Scan for the cell matching the given text and deliver its (x, y) coordinate at center. 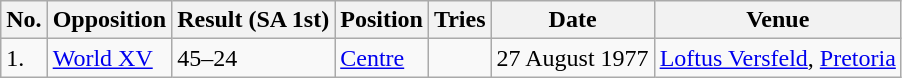
World XV (109, 58)
No. (24, 20)
Venue (778, 20)
Centre (382, 58)
Tries (460, 20)
Loftus Versfeld, Pretoria (778, 58)
27 August 1977 (572, 58)
Result (SA 1st) (254, 20)
Position (382, 20)
Date (572, 20)
Opposition (109, 20)
1. (24, 58)
45–24 (254, 58)
